Search for the cell housing the specified text and yield its (x, y) center coordinate. 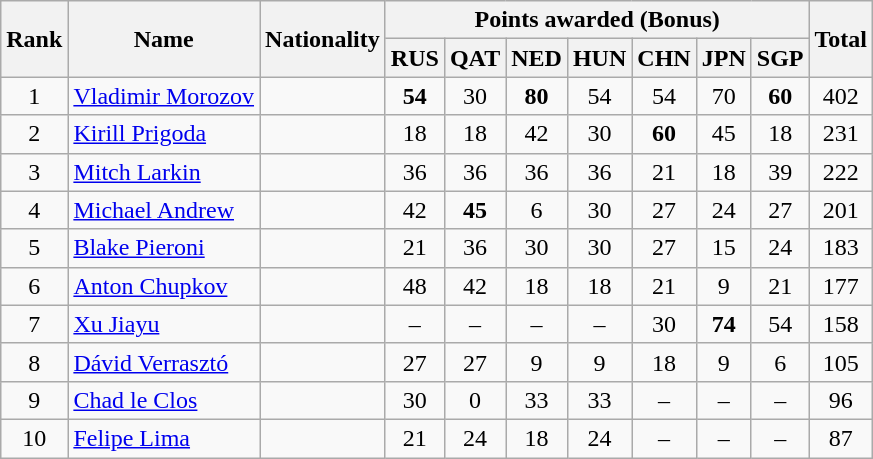
222 (841, 172)
80 (537, 96)
1 (34, 96)
Total (841, 39)
Kirill Prigoda (164, 134)
201 (841, 210)
0 (474, 400)
HUN (599, 58)
96 (841, 400)
Name (164, 39)
QAT (474, 58)
NED (537, 58)
Chad le Clos (164, 400)
74 (724, 324)
3 (34, 172)
Nationality (323, 39)
15 (724, 248)
Vladimir Morozov (164, 96)
48 (414, 286)
87 (841, 438)
Xu Jiayu (164, 324)
8 (34, 362)
Mitch Larkin (164, 172)
2 (34, 134)
CHN (664, 58)
Blake Pieroni (164, 248)
158 (841, 324)
105 (841, 362)
39 (780, 172)
SGP (780, 58)
177 (841, 286)
5 (34, 248)
7 (34, 324)
Points awarded (Bonus) (597, 20)
Dávid Verrasztó (164, 362)
4 (34, 210)
10 (34, 438)
JPN (724, 58)
Anton Chupkov (164, 286)
RUS (414, 58)
Rank (34, 39)
Michael Andrew (164, 210)
183 (841, 248)
Felipe Lima (164, 438)
402 (841, 96)
231 (841, 134)
70 (724, 96)
